Extract the (X, Y) coordinate from the center of the cell holding the provided text.  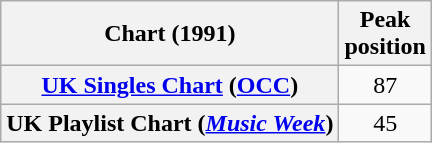
87 (385, 85)
Peakposition (385, 34)
UK Playlist Chart (Music Week) (170, 123)
45 (385, 123)
Chart (1991) (170, 34)
UK Singles Chart (OCC) (170, 85)
